For the text-containing cell, return its midpoint in [X, Y] coordinate format. 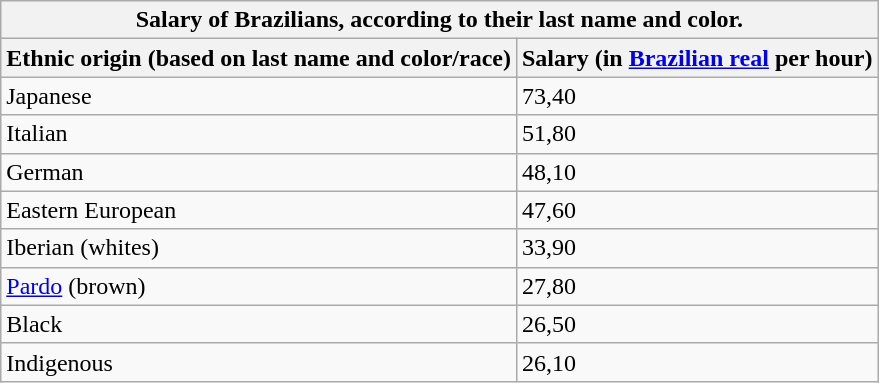
Salary (in Brazilian real per hour) [697, 58]
Japanese [259, 96]
26,50 [697, 324]
Ethnic origin (based on last name and color/race) [259, 58]
Pardo (brown) [259, 286]
33,90 [697, 248]
47,60 [697, 210]
Indigenous [259, 362]
Black [259, 324]
Iberian (whites) [259, 248]
51,80 [697, 134]
26,10 [697, 362]
73,40 [697, 96]
48,10 [697, 172]
Eastern European [259, 210]
Italian [259, 134]
27,80 [697, 286]
Salary of Brazilians, according to their last name and color. [440, 20]
German [259, 172]
